Identify which cell holds the provided text, then report its (x, y) central coordinate. 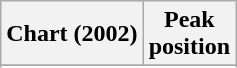
Chart (2002) (72, 34)
Peakposition (189, 34)
